Identify which cell holds the provided text, then report its (X, Y) central coordinate. 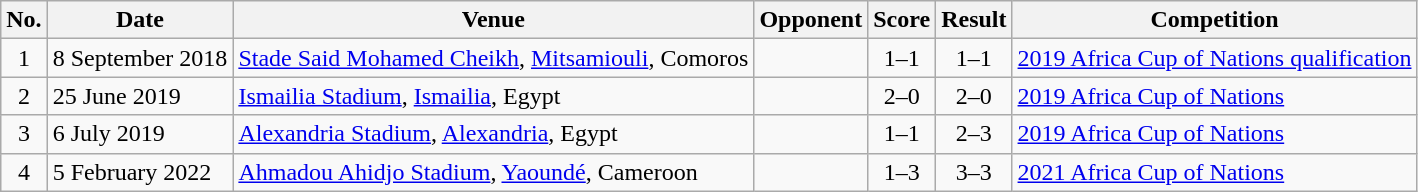
2019 Africa Cup of Nations qualification (1214, 58)
Ismailia Stadium, Ismailia, Egypt (494, 96)
2021 Africa Cup of Nations (1214, 172)
Score (902, 20)
Opponent (811, 20)
8 September 2018 (140, 58)
1–3 (902, 172)
Alexandria Stadium, Alexandria, Egypt (494, 134)
Stade Said Mohamed Cheikh, Mitsamiouli, Comoros (494, 58)
5 February 2022 (140, 172)
Venue (494, 20)
3 (24, 134)
2–3 (974, 134)
6 July 2019 (140, 134)
4 (24, 172)
No. (24, 20)
Ahmadou Ahidjo Stadium, Yaoundé, Cameroon (494, 172)
Competition (1214, 20)
Date (140, 20)
Result (974, 20)
1 (24, 58)
25 June 2019 (140, 96)
2 (24, 96)
3–3 (974, 172)
